Capture the cell that displays the provided text and extract its [x, y] central coordinate. 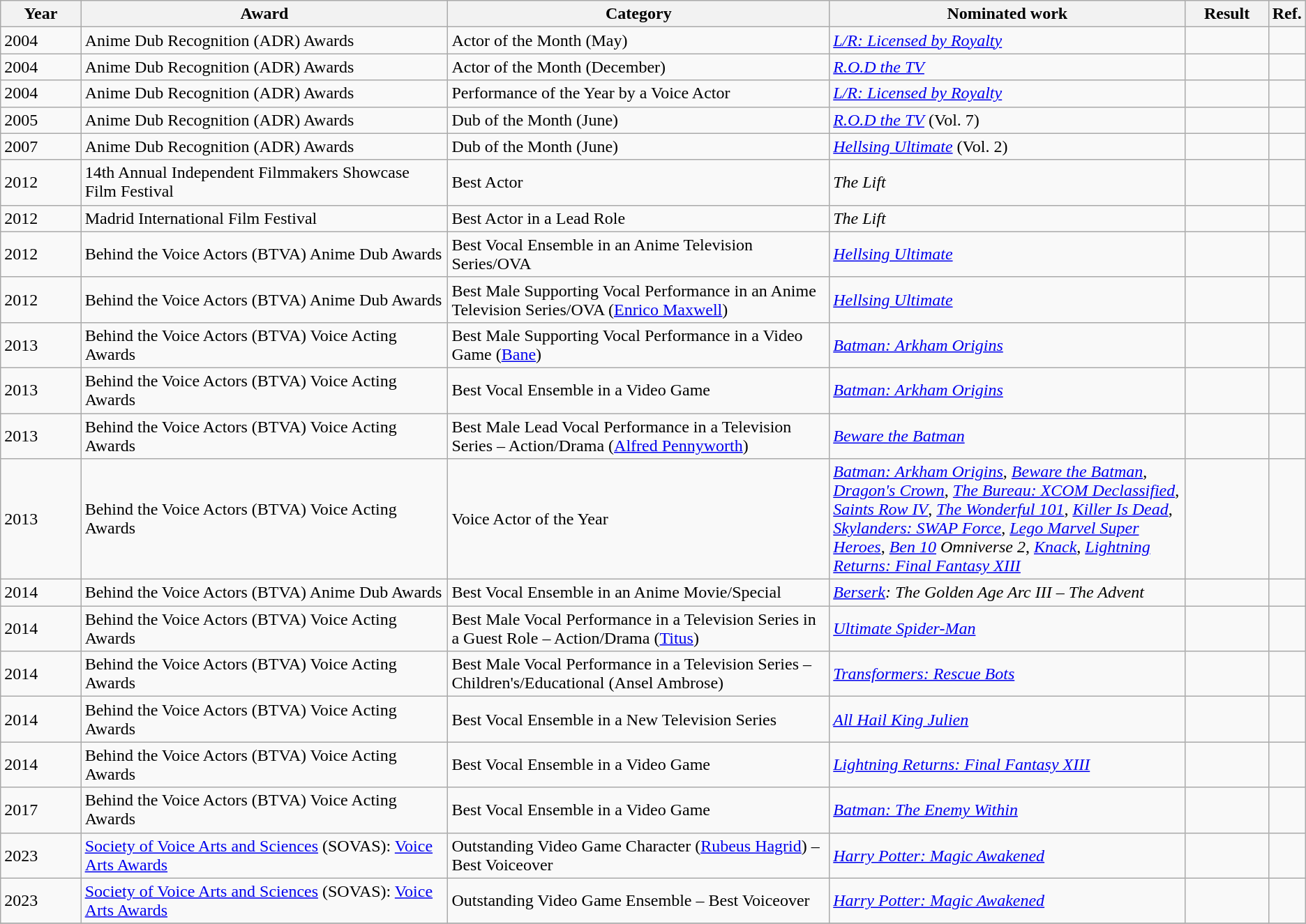
Award [264, 14]
All Hail King Julien [1007, 720]
R.O.D the TV (Vol. 7) [1007, 120]
Category [639, 14]
Transformers: Rescue Bots [1007, 674]
Lightning Returns: Final Fantasy XIII [1007, 764]
R.O.D the TV [1007, 67]
Berserk: The Golden Age Arc III – The Advent [1007, 593]
Best Vocal Ensemble in an Anime Television Series/OVA [639, 254]
Actor of the Month (May) [639, 40]
2007 [40, 146]
Best Male Vocal Performance in a Television Series – Children's/Educational (Ansel Ambrose) [639, 674]
14th Annual Independent Filmmakers Showcase Film Festival [264, 183]
Beware the Batman [1007, 435]
Best Male Lead Vocal Performance in a Television Series – Action/Drama (Alfred Pennyworth) [639, 435]
Outstanding Video Game Character (Rubeus Hagrid) – Best Voiceover [639, 855]
Batman: The Enemy Within [1007, 810]
Voice Actor of the Year [639, 519]
2017 [40, 810]
Year [40, 14]
Best Male Supporting Vocal Performance in a Video Game (Bane) [639, 344]
Actor of the Month (December) [639, 67]
Best Male Vocal Performance in a Television Series in a Guest Role – Action/Drama (Titus) [639, 629]
Result [1226, 14]
Best Vocal Ensemble in a New Television Series [639, 720]
Performance of the Year by a Voice Actor [639, 93]
Ultimate Spider-Man [1007, 629]
2005 [40, 120]
Outstanding Video Game Ensemble – Best Voiceover [639, 901]
Best Vocal Ensemble in an Anime Movie/Special [639, 593]
Ref. [1286, 14]
Best Actor in a Lead Role [639, 218]
Hellsing Ultimate (Vol. 2) [1007, 146]
Best Male Supporting Vocal Performance in an Anime Television Series/OVA (Enrico Maxwell) [639, 300]
Nominated work [1007, 14]
Best Actor [639, 183]
Madrid International Film Festival [264, 218]
